Pinpoint the cell where the given text exists, returning its (x, y) midpoint coordinate. 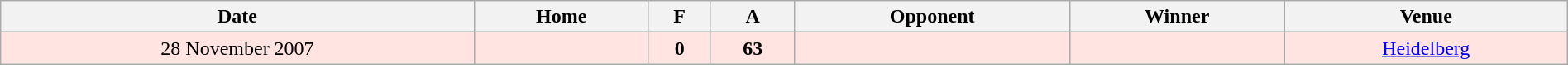
Opponent (932, 17)
63 (753, 48)
A (753, 17)
Heidelberg (1426, 48)
Winner (1177, 17)
Venue (1426, 17)
F (680, 17)
0 (680, 48)
Date (237, 17)
Home (561, 17)
28 November 2007 (237, 48)
